Determine the (x, y) coordinate at the center of the cell enclosing the given text.  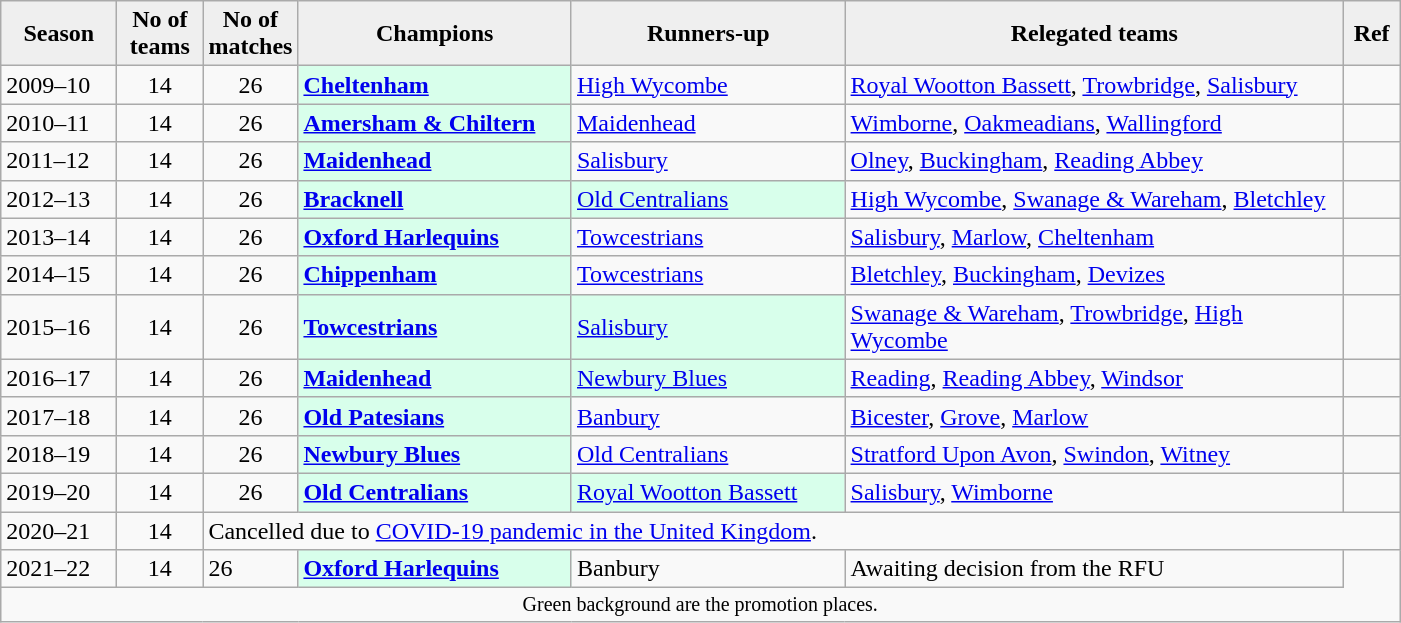
Stratford Upon Avon, Swindon, Witney (1094, 454)
Wimborne, Oakmeadians, Wallingford (1094, 123)
Royal Wootton Bassett, Trowbridge, Salisbury (1094, 85)
Cancelled due to COVID-19 pandemic in the United Kingdom. (802, 531)
Runners-up (708, 34)
Olney, Buckingham, Reading Abbey (1094, 161)
2014–15 (59, 275)
Green background are the promotion places. (700, 604)
Bracknell (435, 199)
2018–19 (59, 454)
Salisbury, Wimborne (1094, 492)
Amersham & Chiltern (435, 123)
Royal Wootton Bassett (708, 492)
Old Patesians (435, 416)
Bletchley, Buckingham, Devizes (1094, 275)
No of matches (250, 34)
2021–22 (59, 569)
Swanage & Wareham, Trowbridge, High Wycombe (1094, 326)
Chippenham (435, 275)
2011–12 (59, 161)
Ref (1372, 34)
2015–16 (59, 326)
2017–18 (59, 416)
2016–17 (59, 378)
Cheltenham (435, 85)
Season (59, 34)
2020–21 (59, 531)
High Wycombe (708, 85)
2009–10 (59, 85)
2010–11 (59, 123)
2013–14 (59, 237)
2019–20 (59, 492)
Bicester, Grove, Marlow (1094, 416)
Salisbury, Marlow, Cheltenham (1094, 237)
Champions (435, 34)
High Wycombe, Swanage & Wareham, Bletchley (1094, 199)
Relegated teams (1094, 34)
No of teams (160, 34)
Reading, Reading Abbey, Windsor (1094, 378)
2012–13 (59, 199)
Awaiting decision from the RFU (1094, 569)
